Locate the cell with the specified text and output its (X, Y) center coordinate. 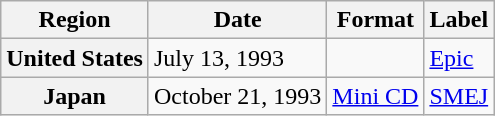
SMEJ (459, 96)
Mini CD (376, 96)
Region (75, 20)
Date (237, 20)
Japan (75, 96)
Label (459, 20)
Format (376, 20)
October 21, 1993 (237, 96)
July 13, 1993 (237, 58)
United States (75, 58)
Epic (459, 58)
